Provide the (X, Y) coordinate of the cell's center where the given text is located.  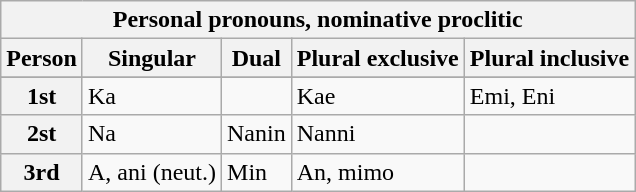
Person (42, 58)
3rd (42, 172)
1st (42, 96)
Nanni (378, 134)
Kae (378, 96)
Nanin (257, 134)
2st (42, 134)
Na (152, 134)
Ka (152, 96)
An, mimo (378, 172)
Min (257, 172)
Emi, Eni (549, 96)
Singular (152, 58)
Personal pronouns, nominative proclitic (318, 20)
Plural exclusive (378, 58)
A, ani (neut.) (152, 172)
Dual (257, 58)
Plural inclusive (549, 58)
